Detect which cell encompasses the target text, then output its [X, Y] center coordinate. 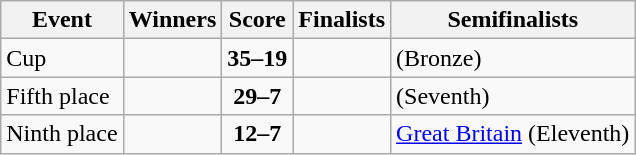
Score [258, 20]
12–7 [258, 134]
(Seventh) [513, 96]
Finalists [342, 20]
Semifinalists [513, 20]
29–7 [258, 96]
Fifth place [62, 96]
Winners [172, 20]
Event [62, 20]
35–19 [258, 58]
(Bronze) [513, 58]
Ninth place [62, 134]
Great Britain (Eleventh) [513, 134]
Cup [62, 58]
